Determine the (X, Y) coordinate at the center of the cell enclosing the given text.  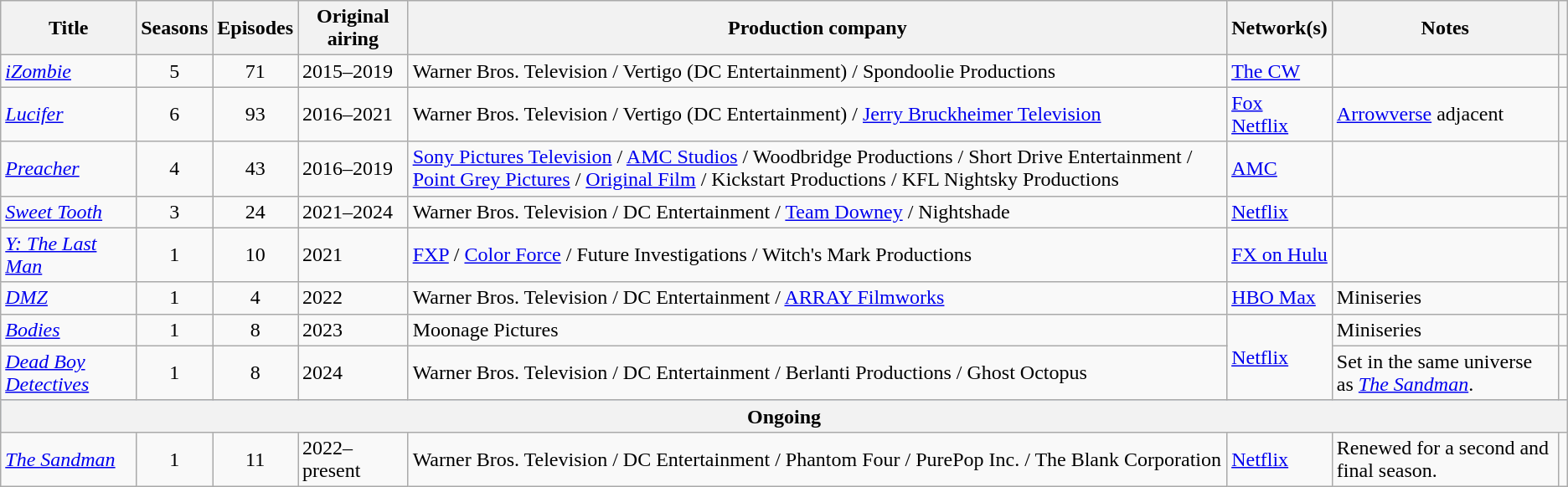
Sweet Tooth (69, 212)
11 (255, 459)
2016–2021 (353, 114)
Ongoing (784, 416)
71 (255, 71)
Episodes (255, 28)
5 (174, 71)
iZombie (69, 71)
Set in the same universe as The Sandman. (1445, 373)
Lucifer (69, 114)
Warner Bros. Television / DC Entertainment / Team Downey / Nightshade (818, 212)
Preacher (69, 169)
Seasons (174, 28)
Title (69, 28)
2021–2024 (353, 212)
2016–2019 (353, 169)
Renewed for a second and final season. (1445, 459)
AMC (1280, 169)
Warner Bros. Television / DC Entertainment / Phantom Four / PurePop Inc. / The Blank Corporation (818, 459)
Warner Bros. Television / DC Entertainment / Berlanti Productions / Ghost Octopus (818, 373)
Dead Boy Detectives (69, 373)
Moonage Pictures (818, 330)
2021 (353, 254)
3 (174, 212)
HBO Max (1280, 298)
Warner Bros. Television / DC Entertainment / ARRAY Filmworks (818, 298)
Arrowverse adjacent (1445, 114)
Y: The Last Man (69, 254)
2022–present (353, 459)
The Sandman (69, 459)
Warner Bros. Television / Vertigo (DC Entertainment) / Spondoolie Productions (818, 71)
6 (174, 114)
2024 (353, 373)
FXP / Color Force / Future Investigations / Witch's Mark Productions (818, 254)
93 (255, 114)
10 (255, 254)
The CW (1280, 71)
Network(s) (1280, 28)
DMZ (69, 298)
43 (255, 169)
Original airing (353, 28)
Fox Netflix (1280, 114)
2015–2019 (353, 71)
24 (255, 212)
2023 (353, 330)
Production company (818, 28)
Bodies (69, 330)
Notes (1445, 28)
FX on Hulu (1280, 254)
Warner Bros. Television / Vertigo (DC Entertainment) / Jerry Bruckheimer Television (818, 114)
2022 (353, 298)
